Provide the [X, Y] coordinate of the cell's center where the given text is located.  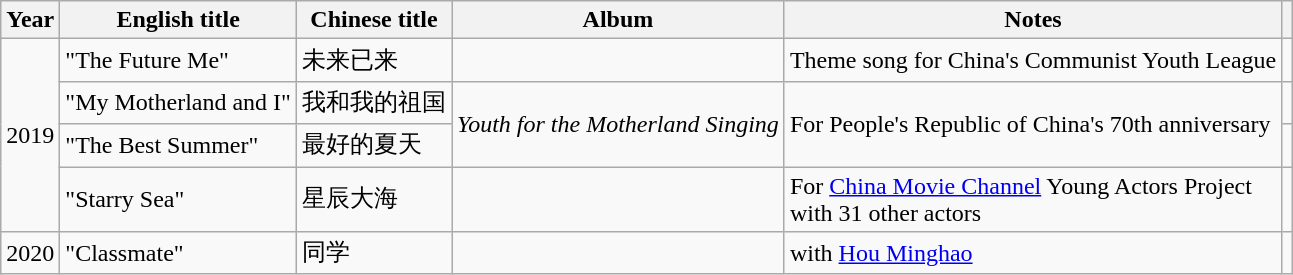
"Starry Sea" [178, 198]
未来已来 [374, 60]
Year [30, 20]
Theme song for China's Communist Youth League [1032, 60]
Chinese title [374, 20]
For People's Republic of China's 70th anniversary [1032, 124]
2019 [30, 136]
Album [618, 20]
For China Movie Channel Young Actors Projectwith 31 other actors [1032, 198]
"My Motherland and I" [178, 102]
2020 [30, 254]
Notes [1032, 20]
"The Best Summer" [178, 146]
with Hou Minghao [1032, 254]
English title [178, 20]
星辰大海 [374, 198]
我和我的祖国 [374, 102]
同学 [374, 254]
"Classmate" [178, 254]
最好的夏天 [374, 146]
Youth for the Motherland Singing [618, 124]
"The Future Me" [178, 60]
